From the cell containing the given text, extract its center point as (x, y) coordinate. 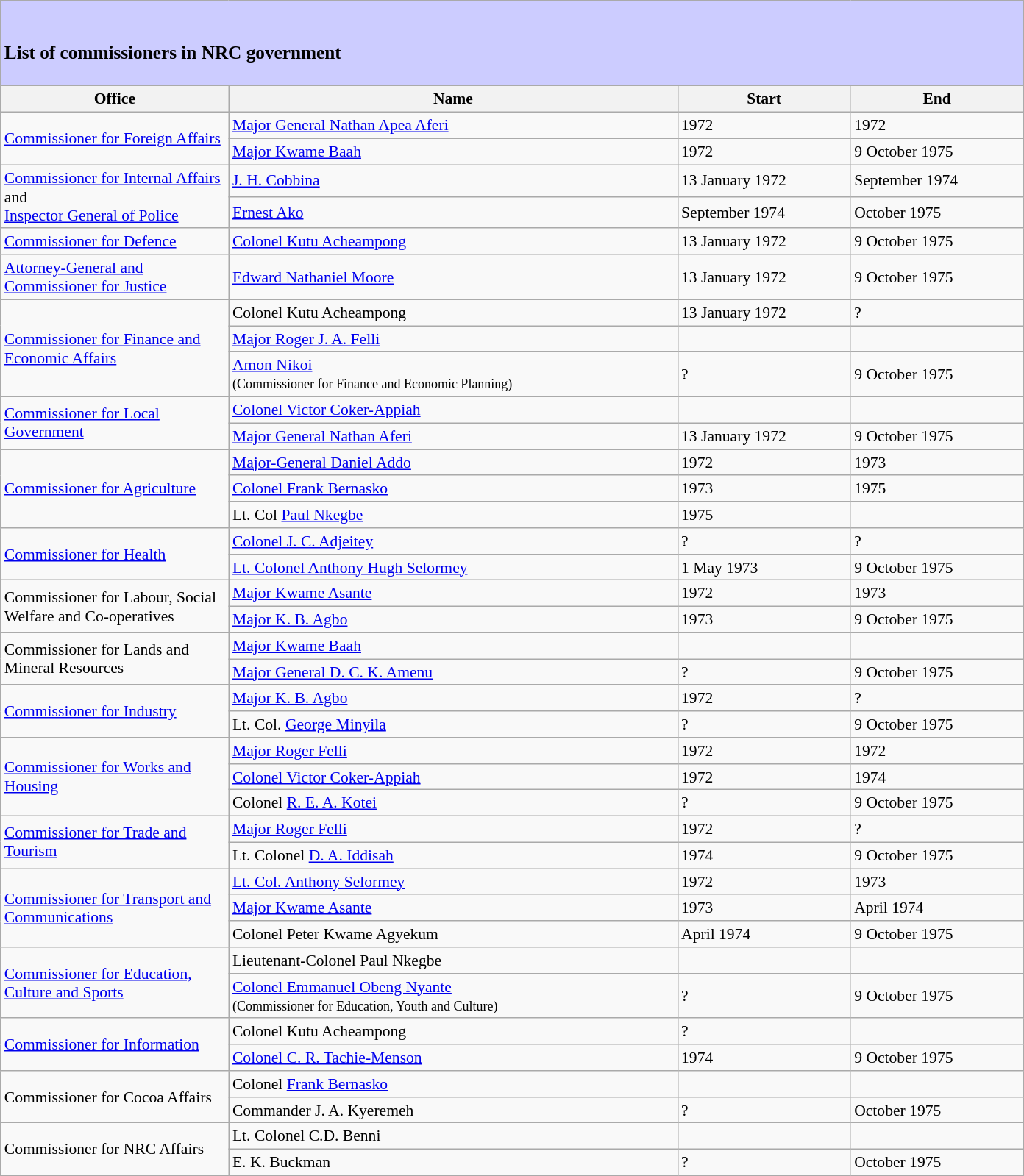
Commissioner for Labour, Social Welfare and Co-operatives (115, 606)
Commissioner for Information (115, 1044)
Lieutenant-Colonel Paul Nkegbe (453, 961)
Commissioner for Health (115, 555)
Lt. Col Paul Nkegbe (453, 515)
Commissioner for Defence (115, 242)
Office (115, 99)
Colonel R. E. A. Kotei (453, 803)
1 May 1973 (764, 568)
Commissioner for Lands and Mineral Resources (115, 659)
Attorney-General andCommissioner for Justice (115, 277)
Commissioner for Cocoa Affairs (115, 1097)
Lt. Colonel Anthony Hugh Selormey (453, 568)
Commissioner for Works and Housing (115, 777)
Lt. Colonel C.D. Benni (453, 1136)
Commissioner for Education, Culture and Sports (115, 983)
End (937, 99)
Lt. Colonel D. A. Iddisah (453, 856)
Commissioner for Agriculture (115, 488)
Commissioner for Trade and Tourism (115, 843)
Colonel C. R. Tachie-Menson (453, 1058)
Amon Nikoi(Commissioner for Finance and Economic Planning) (453, 375)
J. H. Cobbina (453, 181)
Major General D. C. K. Amenu (453, 672)
Start (764, 99)
Lt. Col. George Minyila (453, 724)
List of commissioners in NRC government (512, 43)
E. K. Buckman (453, 1163)
Edward Nathaniel Moore (453, 277)
Commander J. A. Kyeremeh (453, 1111)
Commissioner for NRC Affairs (115, 1149)
Major General Nathan Aferi (453, 437)
Commissioner for Internal Affairs andInspector General of Police (115, 197)
Colonel Emmanuel Obeng Nyante(Commissioner for Education, Youth and Culture) (453, 996)
Ernest Ako (453, 212)
Commissioner for Foreign Affairs (115, 138)
Colonel Peter Kwame Agyekum (453, 934)
Major-General Daniel Addo (453, 463)
Commissioner for Industry (115, 712)
Major Roger J. A. Felli (453, 339)
Commissioner for Local Government (115, 424)
Commissioner for Transport and Communications (115, 908)
Major General Nathan Apea Aferi (453, 126)
Lt. Col. Anthony Selormey (453, 882)
Colonel J. C. Adjeitey (453, 541)
Commissioner for Finance and Economic Affairs (115, 349)
Name (453, 99)
